Capture the cell that displays the provided text and extract its (x, y) central coordinate. 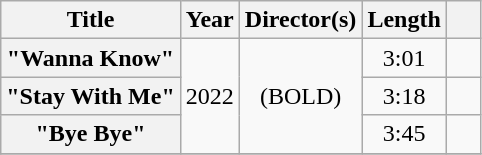
Director(s) (300, 20)
Year (210, 20)
2022 (210, 96)
3:01 (404, 58)
Title (91, 20)
(BOLD) (300, 96)
3:18 (404, 96)
"Bye Bye" (91, 134)
3:45 (404, 134)
"Wanna Know" (91, 58)
"Stay With Me" (91, 96)
Length (404, 20)
